Pinpoint the cell where the given text exists, returning its [X, Y] midpoint coordinate. 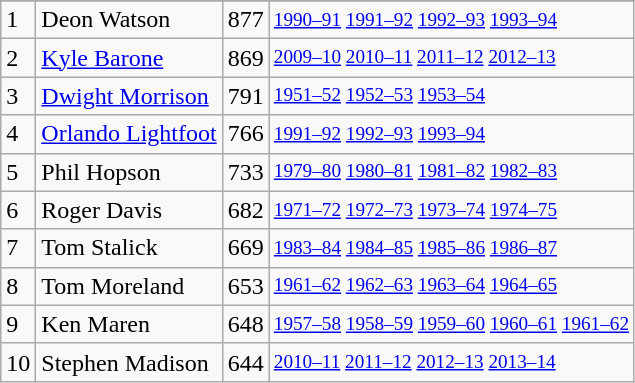
877 [246, 20]
1990–91 1991–92 1992–93 1993–94 [451, 20]
648 [246, 324]
Tom Stalick [129, 248]
1983–84 1984–85 1985–86 1986–87 [451, 248]
Deon Watson [129, 20]
4 [18, 134]
Roger Davis [129, 210]
1 [18, 20]
2009–10 2010–11 2011–12 2012–13 [451, 58]
2 [18, 58]
10 [18, 362]
733 [246, 172]
3 [18, 96]
644 [246, 362]
669 [246, 248]
Phil Hopson [129, 172]
1979–80 1980–81 1981–82 1982–83 [451, 172]
7 [18, 248]
682 [246, 210]
1957–58 1958–59 1959–60 1960–61 1961–62 [451, 324]
8 [18, 286]
869 [246, 58]
1991–92 1992–93 1993–94 [451, 134]
9 [18, 324]
1951–52 1952–53 1953–54 [451, 96]
1961–62 1962–63 1963–64 1964–65 [451, 286]
Tom Moreland [129, 286]
791 [246, 96]
Orlando Lightfoot [129, 134]
1971–72 1972–73 1973–74 1974–75 [451, 210]
Kyle Barone [129, 58]
Stephen Madison [129, 362]
6 [18, 210]
5 [18, 172]
Dwight Morrison [129, 96]
766 [246, 134]
653 [246, 286]
2010–11 2011–12 2012–13 2013–14 [451, 362]
Ken Maren [129, 324]
